Provide the [x, y] coordinate of the cell's center where the given text is located.  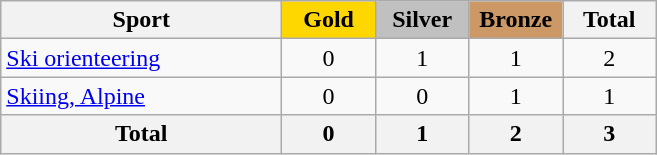
Bronze [516, 20]
Skiing, Alpine [142, 96]
Sport [142, 20]
Silver [422, 20]
Ski orienteering [142, 58]
Gold [329, 20]
3 [609, 134]
